Detect which cell encompasses the target text, then output its [X, Y] center coordinate. 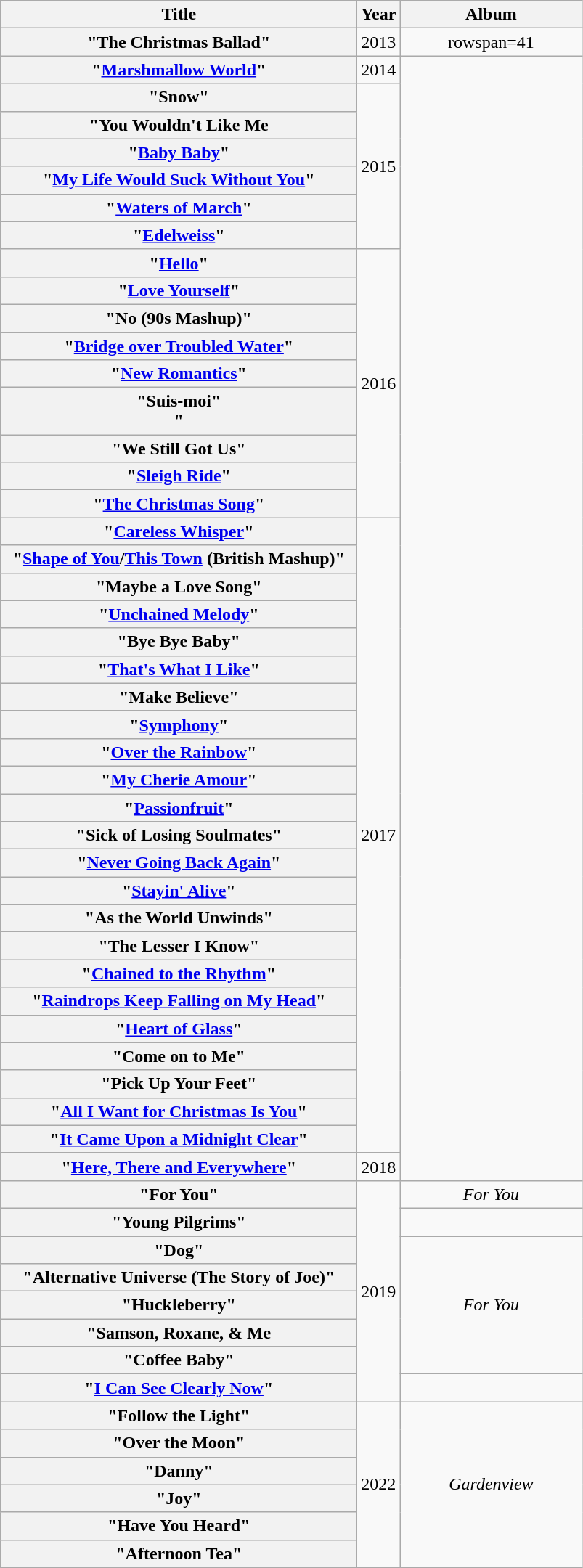
2014 [379, 70]
"We Still Got Us" [179, 449]
"Symphony" [179, 724]
"The Lesser I Know" [179, 946]
"New Romantics" [179, 374]
"I Can See Clearly Now" [179, 1388]
"Afternoon Tea" [179, 1553]
"Waters of March" [179, 208]
"For You" [179, 1194]
"Come on to Me" [179, 1056]
"Over the Moon" [179, 1443]
"Marshmallow World" [179, 70]
"Joy" [179, 1498]
"Bridge over Troubled Water" [179, 346]
2017 [379, 835]
"Follow the Light" [179, 1416]
"Suis-moi" " [179, 411]
"Alternative Universe (The Story of Joe)" [179, 1278]
"No (90s Mashup)" [179, 318]
"Young Pilgrims" [179, 1222]
"Danny" [179, 1471]
"Sick of Losing Soulmates" [179, 836]
"The Christmas Song" [179, 504]
2015 [379, 166]
"All I Want for Christmas Is You" [179, 1111]
2016 [379, 383]
2013 [379, 42]
"Baby Baby" [179, 152]
"The Christmas Ballad" [179, 42]
"Maybe a Love Song" [179, 587]
"Make Believe" [179, 697]
"That's What I Like" [179, 669]
"Unchained Melody" [179, 614]
Gardenview [491, 1485]
"Shape of You/This Town (British Mashup)" [179, 559]
"Love Yourself" [179, 290]
"Dog" [179, 1249]
"You Wouldn't Like Me [179, 125]
"My Life Would Suck Without You" [179, 180]
Title [179, 15]
"Over the Rainbow" [179, 752]
"Pick Up Your Feet" [179, 1084]
"Here, There and Everywhere" [179, 1167]
"Sleigh Ride" [179, 476]
Album [491, 15]
"Edelweiss" [179, 235]
"It Came Upon a Midnight Clear" [179, 1139]
"Chained to the Rhythm" [179, 973]
"Raindrops Keep Falling on My Head" [179, 1001]
"Have You Heard" [179, 1526]
"Never Going Back Again" [179, 863]
"Huckleberry" [179, 1305]
"Passionfruit" [179, 808]
"Coffee Baby" [179, 1360]
"My Cherie Amour" [179, 780]
"Hello" [179, 263]
"Careless Whisper" [179, 531]
"Snow" [179, 97]
"Bye Bye Baby" [179, 642]
2022 [379, 1485]
"Stayin' Alive" [179, 891]
2019 [379, 1291]
2018 [379, 1167]
"Heart of Glass" [179, 1029]
"Samson, Roxane, & Me [179, 1333]
"As the World Unwinds" [179, 918]
rowspan=41 [491, 42]
Year [379, 15]
